Return [X, Y] of the center of cell containing provided text 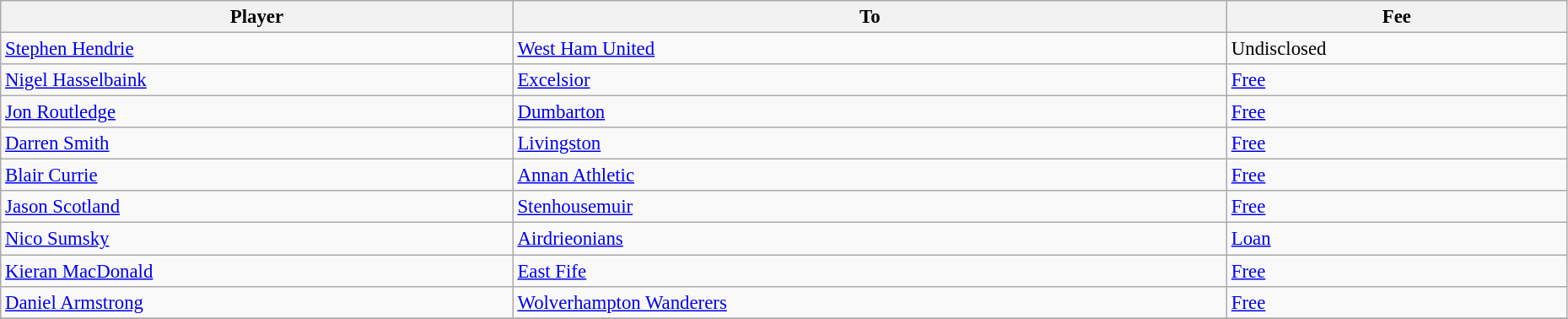
Player [256, 17]
East Fife [870, 271]
Jason Scotland [256, 207]
Airdrieonians [870, 239]
Darren Smith [256, 143]
Stephen Hendrie [256, 49]
Stenhousemuir [870, 207]
Nico Sumsky [256, 239]
Daniel Armstrong [256, 302]
Nigel Hasselbaink [256, 80]
To [870, 17]
Excelsior [870, 80]
Undisclosed [1397, 49]
West Ham United [870, 49]
Jon Routledge [256, 112]
Dumbarton [870, 112]
Livingston [870, 143]
Blair Currie [256, 176]
Loan [1397, 239]
Kieran MacDonald [256, 271]
Wolverhampton Wanderers [870, 302]
Annan Athletic [870, 176]
Fee [1397, 17]
